Capture the cell that displays the provided text and extract its [X, Y] central coordinate. 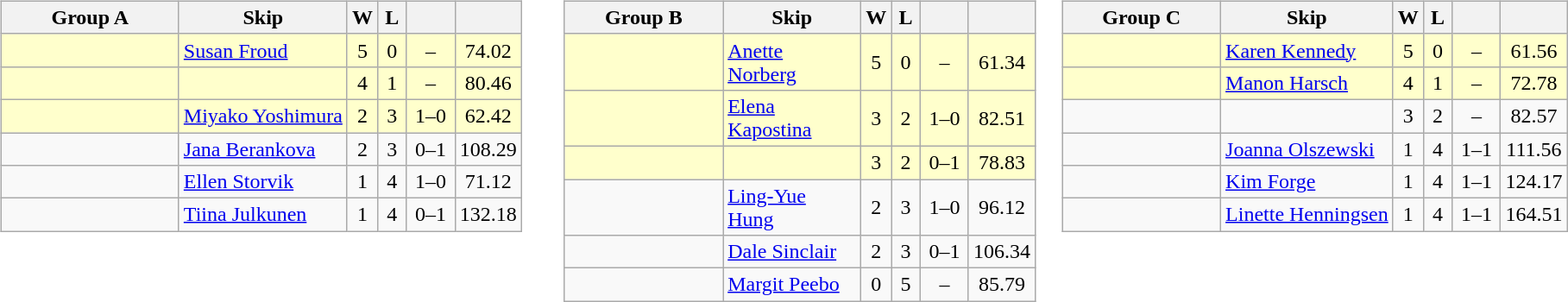
Dale Sinclair [792, 252]
78.83 [1001, 162]
Jana Berankova [262, 149]
71.12 [488, 182]
61.34 [1001, 62]
132.18 [488, 215]
Group A [90, 17]
Group C [1142, 17]
111.56 [1534, 149]
108.29 [488, 149]
96.12 [1001, 207]
Linette Henningsen [1307, 215]
164.51 [1534, 215]
Tiina Julkunen [262, 215]
Margit Peebo [792, 285]
Manon Harsch [1307, 83]
Kim Forge [1307, 182]
Ellen Storvik [262, 182]
61.56 [1534, 50]
85.79 [1001, 285]
124.17 [1534, 182]
Miyako Yoshimura [262, 116]
82.57 [1534, 116]
Group B [644, 17]
Ling-Yue Hung [792, 207]
72.78 [1534, 83]
82.51 [1001, 117]
Anette Norberg [792, 62]
74.02 [488, 50]
Karen Kennedy [1307, 50]
Susan Froud [262, 50]
Joanna Olszewski [1307, 149]
Elena Kapostina [792, 117]
80.46 [488, 83]
106.34 [1001, 252]
62.42 [488, 116]
